Output the [X, Y] coordinate of the center of the cell containing the given text.  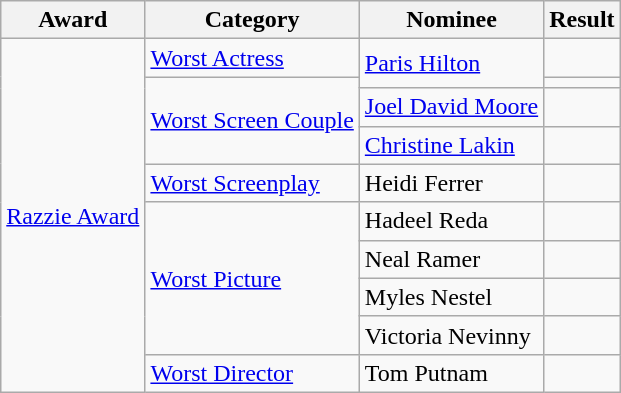
Worst Screenplay [252, 183]
Worst Picture [252, 278]
Victoria Nevinny [451, 335]
Neal Ramer [451, 259]
Razzie Award [73, 216]
Nominee [451, 20]
Joel David Moore [451, 107]
Myles Nestel [451, 297]
Christine Lakin [451, 145]
Worst Screen Couple [252, 120]
Heidi Ferrer [451, 183]
Hadeel Reda [451, 221]
Category [252, 20]
Award [73, 20]
Worst Actress [252, 58]
Result [582, 20]
Paris Hilton [451, 64]
Worst Director [252, 373]
Tom Putnam [451, 373]
